Output the (x, y) coordinate of the center of the cell containing the given text.  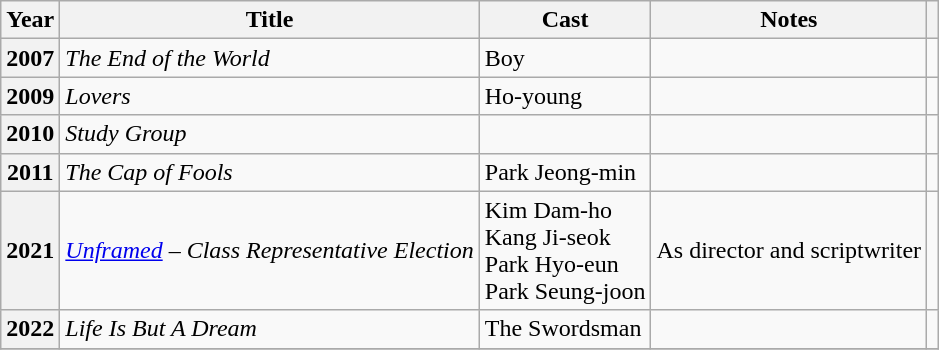
Lovers (270, 96)
2022 (30, 329)
Title (270, 20)
Kim Dam-ho Kang Ji-seok Park Hyo-eun Park Seung-joon (565, 250)
Cast (565, 20)
Park Jeong-min (565, 172)
The End of the World (270, 58)
Ho-young (565, 96)
Notes (789, 20)
As director and scriptwriter (789, 250)
Unframed – Class Representative Election (270, 250)
2007 (30, 58)
Year (30, 20)
2009 (30, 96)
Study Group (270, 134)
The Swordsman (565, 329)
Boy (565, 58)
2010 (30, 134)
2021 (30, 250)
Life Is But A Dream (270, 329)
The Cap of Fools (270, 172)
2011 (30, 172)
